From the cell containing the given text, extract its center point as (X, Y) coordinate. 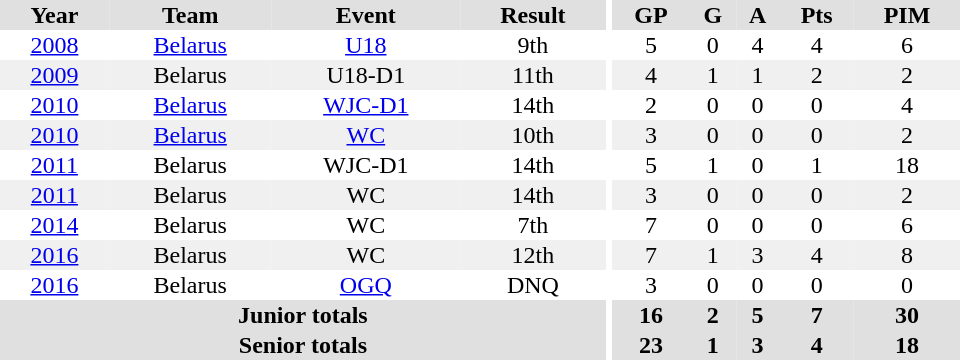
G (713, 15)
Pts (816, 15)
2008 (54, 45)
OGQ (366, 285)
GP (650, 15)
16 (650, 315)
Event (366, 15)
DNQ (533, 285)
A (758, 15)
Year (54, 15)
23 (650, 345)
U18 (366, 45)
PIM (907, 15)
Result (533, 15)
2014 (54, 225)
2009 (54, 75)
Team (190, 15)
7th (533, 225)
9th (533, 45)
Junior totals (303, 315)
10th (533, 135)
8 (907, 255)
12th (533, 255)
30 (907, 315)
11th (533, 75)
Senior totals (303, 345)
U18-D1 (366, 75)
